Return the [x, y] coordinate for the center point of the cell that contains the specified text.  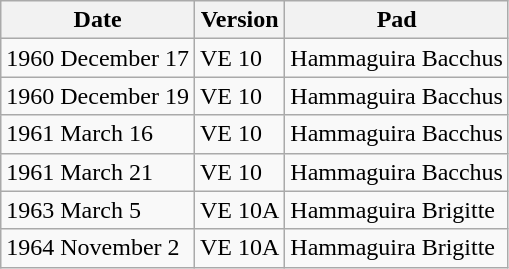
Version [239, 20]
1960 December 17 [98, 58]
1961 March 21 [98, 172]
1964 November 2 [98, 248]
Pad [397, 20]
1960 December 19 [98, 96]
1963 March 5 [98, 210]
1961 March 16 [98, 134]
Date [98, 20]
